Return (X, Y) of the center of cell containing provided text 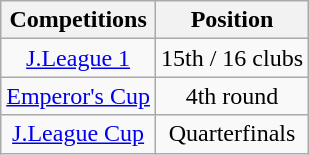
4th round (232, 96)
15th / 16 clubs (232, 58)
Quarterfinals (232, 134)
Position (232, 20)
J.League Cup (78, 134)
J.League 1 (78, 58)
Competitions (78, 20)
Emperor's Cup (78, 96)
